Output the [X, Y] coordinate of the center of the cell containing the given text.  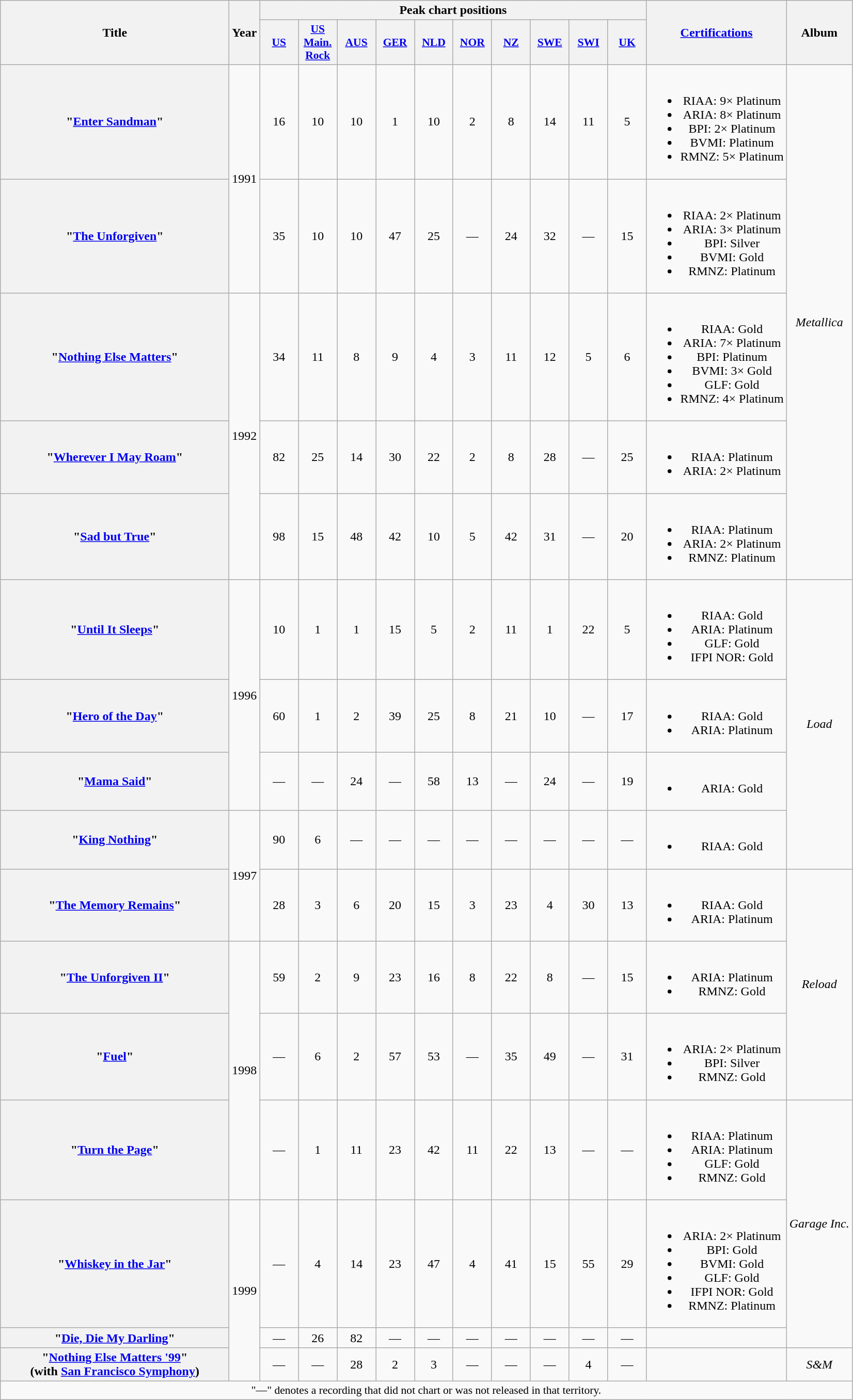
RIAA: GoldARIA: 7× PlatinumBPI: PlatinumBVMI: 3× GoldGLF: GoldRMNZ: 4× Platinum [717, 357]
Reload [819, 984]
ARIA: 2× PlatinumBPI: GoldBVMI: GoldGLF: GoldIFPI NOR: GoldRMNZ: Platinum [717, 1264]
"The Unforgiven II" [115, 977]
"Sad but True" [115, 537]
UK [627, 42]
"King Nothing" [115, 839]
US [279, 42]
1999 [245, 1291]
RIAA: Gold [717, 839]
RIAA: 2× PlatinumARIA: 3× PlatinumBPI: SilverBVMI: GoldRMNZ: Platinum [717, 235]
1991 [245, 179]
"Die, Die My Darling" [115, 1338]
RIAA: PlatinumARIA: 2× Platinum [717, 457]
"The Memory Remains" [115, 905]
Title [115, 33]
57 [396, 1056]
ARIA: Gold [717, 782]
60 [279, 716]
"Hero of the Day" [115, 716]
NLD [434, 42]
"Fuel" [115, 1056]
RIAA: PlatinumARIA: PlatinumGLF: GoldRMNZ: Gold [717, 1150]
98 [279, 537]
"Mama Said" [115, 782]
"Whiskey in the Jar" [115, 1264]
Album [819, 33]
ARIA: 2× PlatinumBPI: SilverRMNZ: Gold [717, 1056]
58 [434, 782]
Load [819, 724]
RIAA: PlatinumARIA: 2× PlatinumRMNZ: Platinum [717, 537]
"Nothing Else Matters" [115, 357]
34 [279, 357]
1997 [245, 876]
39 [396, 716]
Metallica [819, 322]
"Enter Sandman" [115, 122]
32 [549, 235]
48 [356, 537]
GER [396, 42]
90 [279, 839]
Garage Inc. [819, 1223]
RIAA: GoldARIA: PlatinumGLF: GoldIFPI NOR: Gold [717, 630]
12 [549, 357]
1996 [245, 695]
"The Unforgiven" [115, 235]
NZ [511, 42]
"Nothing Else Matters '99"(with San Francisco Symphony) [115, 1364]
"Turn the Page" [115, 1150]
RIAA: 9× PlatinumARIA: 8× PlatinumBPI: 2× PlatinumBVMI: PlatinumRMNZ: 5× Platinum [717, 122]
1998 [245, 1071]
55 [589, 1264]
21 [511, 716]
49 [549, 1056]
"—" denotes a recording that did not chart or was not released in that territory. [426, 1390]
Peak chart positions [453, 10]
SWE [549, 42]
Certifications [717, 33]
"Until It Sleeps" [115, 630]
USMain.Rock [318, 42]
S&M [819, 1364]
29 [627, 1264]
17 [627, 716]
41 [511, 1264]
NOR [472, 42]
"Wherever I May Roam" [115, 457]
53 [434, 1056]
1992 [245, 437]
19 [627, 782]
59 [279, 977]
Year [245, 33]
26 [318, 1338]
ARIA: PlatinumRMNZ: Gold [717, 977]
SWI [589, 42]
AUS [356, 42]
